Capture the cell that displays the provided text and extract its (X, Y) central coordinate. 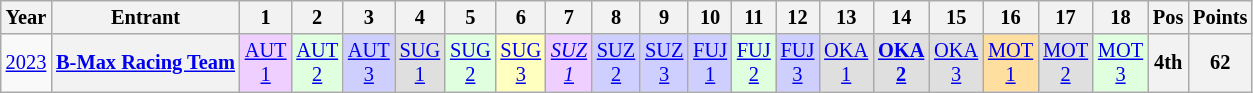
SUG1 (420, 63)
8 (616, 17)
FUJ2 (754, 63)
SUZ3 (664, 63)
13 (846, 17)
FUJ3 (798, 63)
Year (26, 17)
OKA1 (846, 63)
MOT1 (1010, 63)
Points (1220, 17)
62 (1220, 63)
17 (1066, 17)
Entrant (146, 17)
4th (1168, 63)
AUT3 (369, 63)
9 (664, 17)
11 (754, 17)
7 (569, 17)
MOT3 (1120, 63)
6 (521, 17)
FUJ1 (710, 63)
15 (956, 17)
14 (901, 17)
B-Max Racing Team (146, 63)
SUZ1 (569, 63)
10 (710, 17)
12 (798, 17)
1 (266, 17)
4 (420, 17)
18 (1120, 17)
16 (1010, 17)
2 (317, 17)
OKA2 (901, 63)
AUT2 (317, 63)
AUT1 (266, 63)
SUG3 (521, 63)
SUG2 (470, 63)
SUZ2 (616, 63)
2023 (26, 63)
MOT2 (1066, 63)
Pos (1168, 17)
OKA3 (956, 63)
5 (470, 17)
3 (369, 17)
